Pinpoint the cell where the given text exists, returning its (x, y) midpoint coordinate. 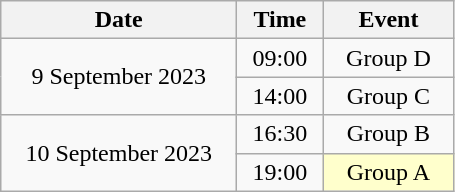
14:00 (280, 96)
Date (119, 20)
9 September 2023 (119, 77)
Time (280, 20)
16:30 (280, 134)
Group B (388, 134)
09:00 (280, 58)
Group C (388, 96)
Event (388, 20)
10 September 2023 (119, 153)
Group D (388, 58)
Group A (388, 172)
19:00 (280, 172)
